Find where the given text appears and provide that cell's center as (X, Y) coordinate. 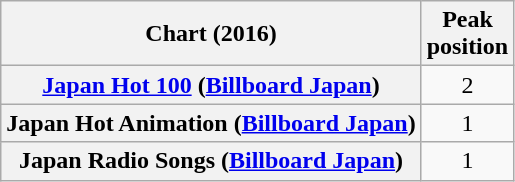
2 (467, 85)
Peakposition (467, 34)
Chart (2016) (211, 34)
Japan Hot 100 (Billboard Japan) (211, 85)
Japan Radio Songs (Billboard Japan) (211, 161)
Japan Hot Animation (Billboard Japan) (211, 123)
